Determine the (X, Y) coordinate at the center of the cell enclosing the given text.  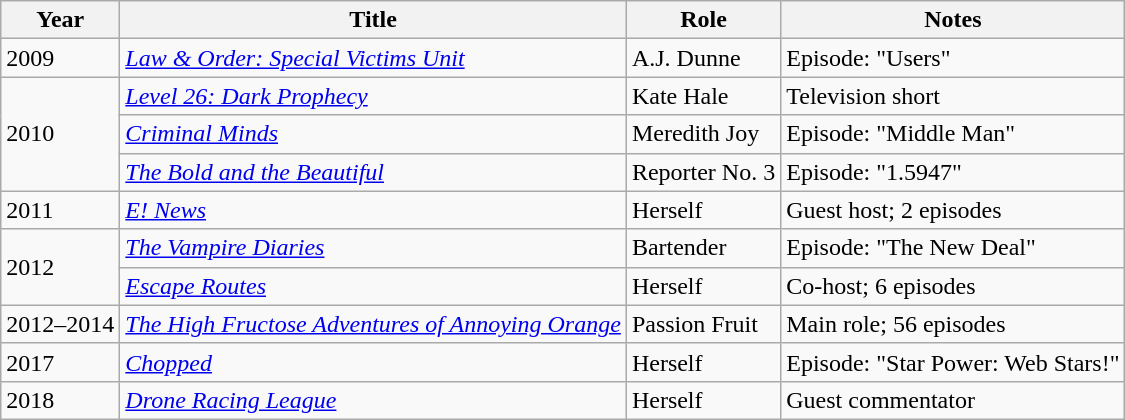
2018 (60, 400)
Guest host; 2 episodes (953, 210)
Chopped (374, 362)
2011 (60, 210)
Co-host; 6 episodes (953, 286)
Notes (953, 20)
Criminal Minds (374, 134)
Episode: "Star Power: Web Stars!" (953, 362)
Level 26: Dark Prophecy (374, 96)
Bartender (703, 248)
The Vampire Diaries (374, 248)
Law & Order: Special Victims Unit (374, 58)
Episode: "Users" (953, 58)
2012 (60, 267)
Passion Fruit (703, 324)
E! News (374, 210)
Kate Hale (703, 96)
2009 (60, 58)
Reporter No. 3 (703, 172)
Drone Racing League (374, 400)
The Bold and the Beautiful (374, 172)
Television short (953, 96)
Title (374, 20)
Episode: "The New Deal" (953, 248)
Escape Routes (374, 286)
2012–2014 (60, 324)
Main role; 56 episodes (953, 324)
Year (60, 20)
Guest commentator (953, 400)
2010 (60, 134)
Episode: "1.5947" (953, 172)
A.J. Dunne (703, 58)
2017 (60, 362)
Role (703, 20)
Episode: "Middle Man" (953, 134)
The High Fructose Adventures of Annoying Orange (374, 324)
Meredith Joy (703, 134)
